Find where the given text appears and provide that cell's center as [X, Y] coordinate. 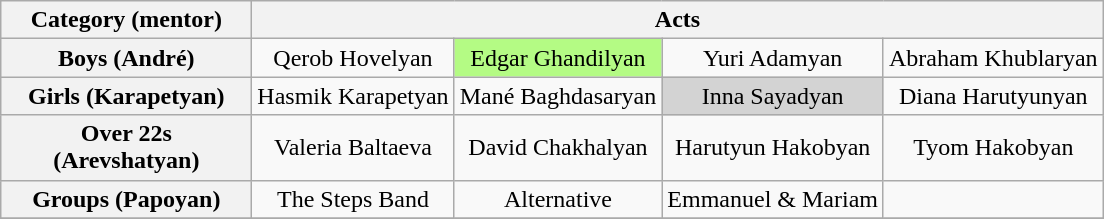
Yuri Adamyan [773, 58]
Tyom Hakobyan [993, 148]
Emmanuel & Mariam [773, 199]
Diana Harutyunyan [993, 96]
Over 22s (Arevshatyan) [126, 148]
Hasmik Karapetyan [353, 96]
Category (mentor) [126, 20]
The Steps Band [353, 199]
Groups (Papoyan) [126, 199]
Abraham Khublaryan [993, 58]
Mané Baghdasaryan [558, 96]
Boys (André) [126, 58]
Harutyun Hakobyan [773, 148]
Alternative [558, 199]
David Chakhalyan [558, 148]
Girls (Karapetyan) [126, 96]
Edgar Ghandilyan [558, 58]
Valeria Baltaeva [353, 148]
Acts [678, 20]
Inna Sayadyan [773, 96]
Qerob Hovelyan [353, 58]
